Scan for the cell matching the given text and deliver its [X, Y] coordinate at center. 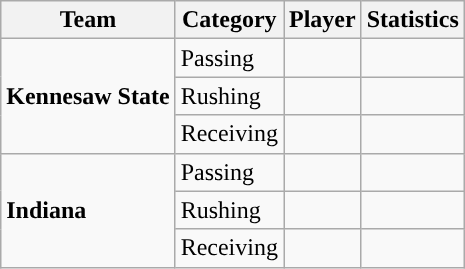
Team [88, 20]
Statistics [412, 20]
Player [323, 20]
Indiana [88, 210]
Kennesaw State [88, 96]
Category [229, 20]
